Return the [x, y] coordinate for the center point of the cell that contains the specified text.  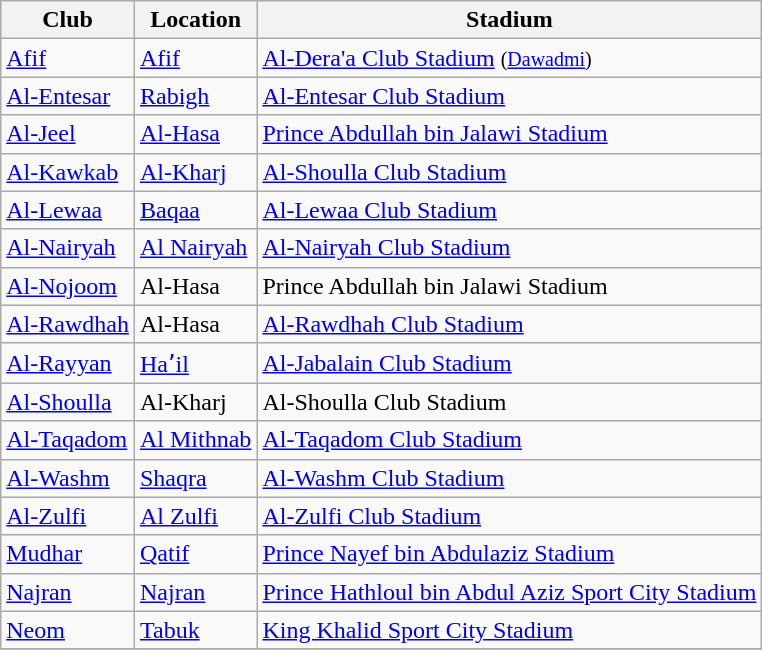
Baqaa [195, 210]
Al-Lewaa Club Stadium [510, 210]
Haʼil [195, 363]
Al Mithnab [195, 440]
Al-Zulfi [68, 516]
Al-Kawkab [68, 172]
Al-Jabalain Club Stadium [510, 363]
Shaqra [195, 478]
Prince Nayef bin Abdulaziz Stadium [510, 554]
Qatif [195, 554]
Al-Dera'a Club Stadium (Dawadmi) [510, 58]
Al-Nojoom [68, 286]
Al-Rawdhah Club Stadium [510, 324]
Al-Nairyah Club Stadium [510, 248]
Location [195, 20]
Al-Zulfi Club Stadium [510, 516]
Tabuk [195, 630]
Al-Jeel [68, 134]
Mudhar [68, 554]
Al-Rayyan [68, 363]
Al Nairyah [195, 248]
Al-Taqadom [68, 440]
Al-Entesar Club Stadium [510, 96]
Al-Shoulla [68, 402]
Al-Washm [68, 478]
Rabigh [195, 96]
Stadium [510, 20]
Al-Entesar [68, 96]
Al-Rawdhah [68, 324]
Al-Taqadom Club Stadium [510, 440]
Prince Hathloul bin Abdul Aziz Sport City Stadium [510, 592]
Al-Washm Club Stadium [510, 478]
Club [68, 20]
Neom [68, 630]
King Khalid Sport City Stadium [510, 630]
Al-Nairyah [68, 248]
Al-Lewaa [68, 210]
Al Zulfi [195, 516]
